For the text-containing cell, return its midpoint in [x, y] coordinate format. 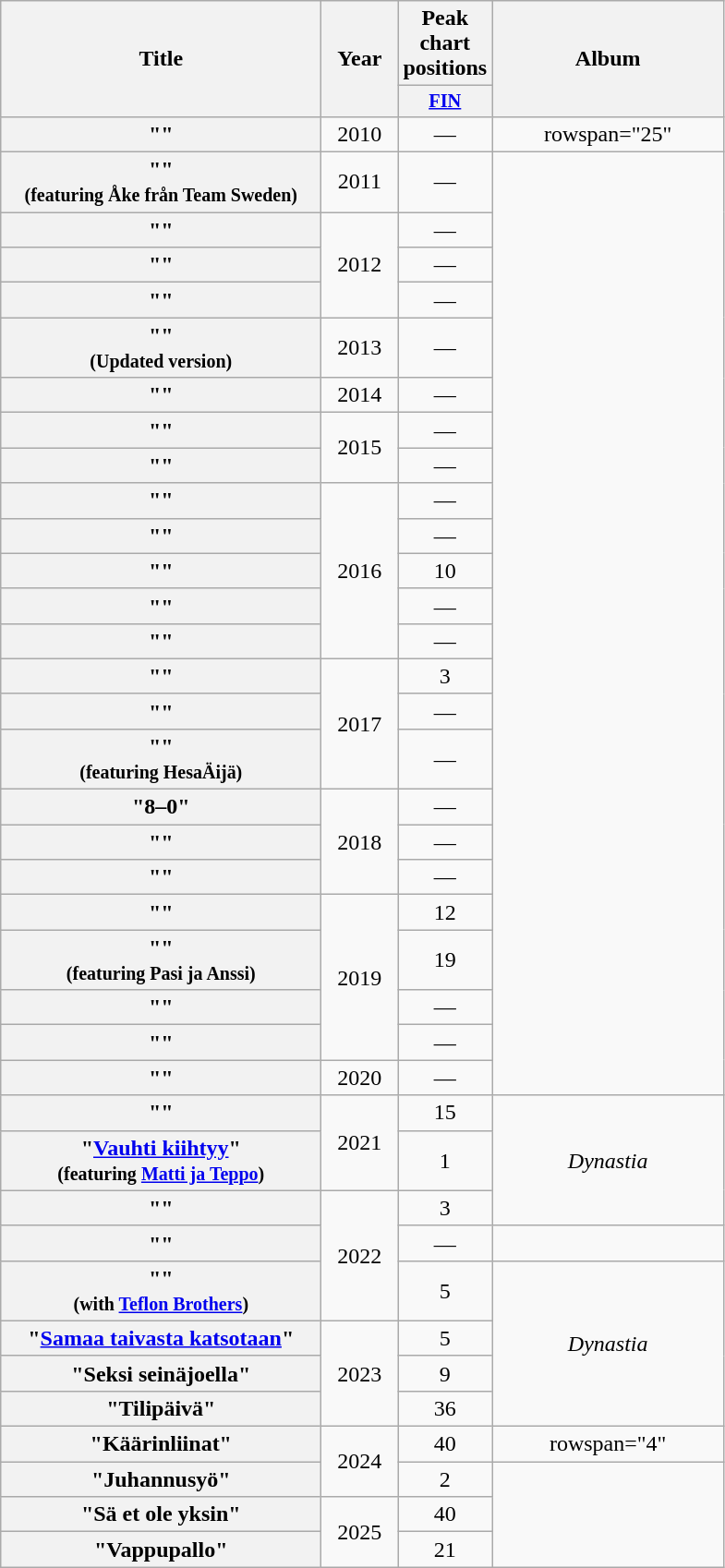
rowspan="25" [608, 134]
""(with Teflon Brothers) [161, 1291]
Title [161, 59]
2 [445, 1479]
""(featuring HesaÄijä) [161, 759]
2023 [360, 1373]
2011 [360, 183]
2024 [360, 1462]
15 [445, 1113]
2012 [360, 265]
"Samaa taivasta katsotaan" [161, 1338]
2022 [360, 1256]
"Juhannusyö" [161, 1479]
12 [445, 912]
"Vauhti kiihtyy"(featuring Matti ja Teppo) [161, 1160]
9 [445, 1373]
Peak chart positions [445, 43]
2018 [360, 842]
"8–0" [161, 807]
2025 [360, 1532]
""(featuring Pasi ja Anssi) [161, 960]
rowspan="4" [608, 1444]
2016 [360, 571]
2021 [360, 1143]
""(featuring Åke från Team Sweden) [161, 183]
"Sä et ole yksin" [161, 1514]
2014 [360, 395]
"Tilipäivä" [161, 1408]
2013 [360, 347]
2017 [360, 724]
2019 [360, 977]
FIN [445, 102]
10 [445, 571]
Year [360, 59]
2020 [360, 1078]
"Käärinliinat" [161, 1444]
Album [608, 59]
"Seksi seinäjoella" [161, 1373]
""(Updated version) [161, 347]
"Vappupallo" [161, 1550]
2010 [360, 134]
1 [445, 1160]
36 [445, 1408]
21 [445, 1550]
2015 [360, 448]
19 [445, 960]
